Pinpoint the cell where the given text exists, returning its (x, y) midpoint coordinate. 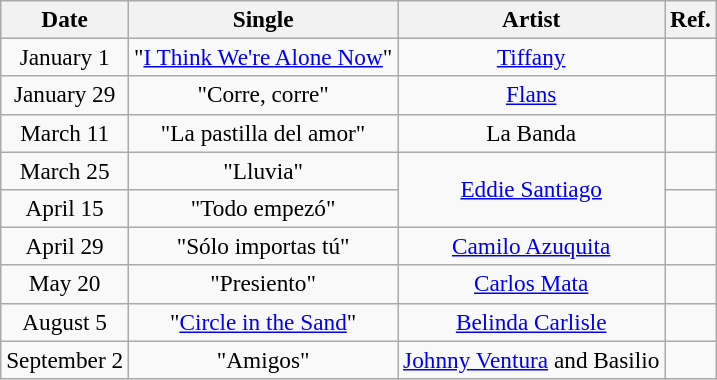
Artist (532, 19)
September 2 (65, 359)
"Sólo importas tú" (264, 246)
April 29 (65, 246)
May 20 (65, 284)
Belinda Carlisle (532, 322)
March 11 (65, 133)
Tiffany (532, 57)
April 15 (65, 208)
Eddie Santiago (532, 189)
"Corre, corre" (264, 95)
Flans (532, 95)
"Amigos" (264, 359)
"La pastilla del amor" (264, 133)
Single (264, 19)
"I Think We're Alone Now" (264, 57)
Camilo Azuquita (532, 246)
Carlos Mata (532, 284)
January 29 (65, 95)
March 25 (65, 170)
"Circle in the Sand" (264, 322)
"Presiento" (264, 284)
Ref. (690, 19)
"Lluvia" (264, 170)
August 5 (65, 322)
"Todo empezó" (264, 208)
La Banda (532, 133)
Johnny Ventura and Basilio (532, 359)
January 1 (65, 57)
Date (65, 19)
